Determine the [x, y] coordinate at the center of the cell enclosing the given text.  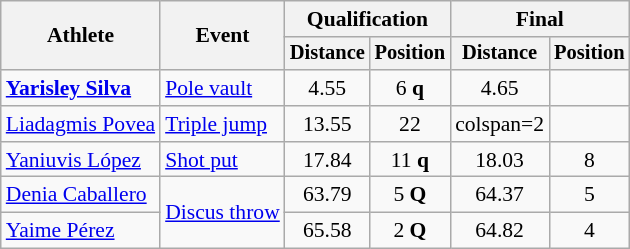
64.37 [500, 195]
Event [222, 36]
colspan=2 [500, 124]
17.84 [328, 160]
Discus throw [222, 212]
65.58 [328, 231]
Yaniuvis López [80, 160]
Pole vault [222, 88]
Denia Caballero [80, 195]
2 Q [410, 231]
5 [589, 195]
Yarisley Silva [80, 88]
13.55 [328, 124]
18.03 [500, 160]
Athlete [80, 36]
Shot put [222, 160]
6 q [410, 88]
Qualification [368, 19]
4.65 [500, 88]
64.82 [500, 231]
Liadagmis Povea [80, 124]
11 q [410, 160]
Triple jump [222, 124]
63.79 [328, 195]
4.55 [328, 88]
5 Q [410, 195]
22 [410, 124]
Yaime Pérez [80, 231]
4 [589, 231]
Final [540, 19]
8 [589, 160]
